Provide the (X, Y) coordinate of the cell's center where the given text is located.  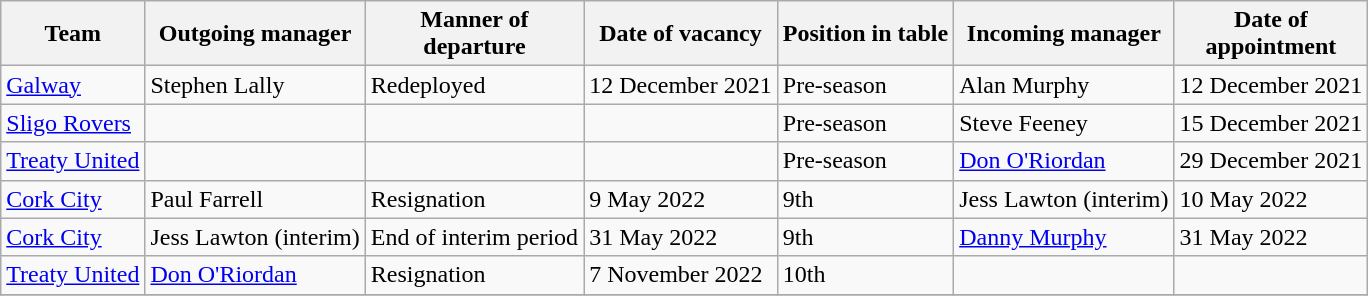
Paul Farrell (255, 199)
7 November 2022 (681, 275)
End of interim period (474, 237)
Galway (73, 85)
10th (865, 275)
10 May 2022 (1271, 199)
Danny Murphy (1064, 237)
9 May 2022 (681, 199)
Outgoing manager (255, 34)
29 December 2021 (1271, 161)
Manner ofdeparture (474, 34)
Steve Feeney (1064, 123)
Sligo Rovers (73, 123)
Alan Murphy (1064, 85)
Team (73, 34)
Position in table (865, 34)
Date of vacancy (681, 34)
Incoming manager (1064, 34)
Date ofappointment (1271, 34)
15 December 2021 (1271, 123)
Redeployed (474, 85)
Stephen Lally (255, 85)
